Return [X, Y] of the center of cell containing provided text 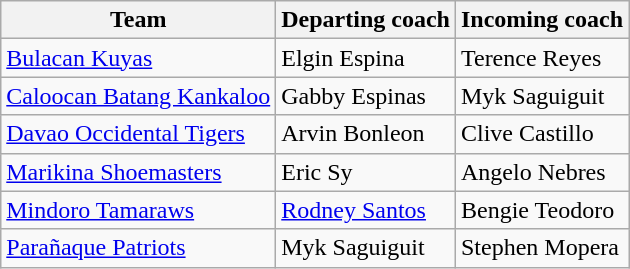
Parañaque Patriots [138, 248]
Caloocan Batang Kankaloo [138, 96]
Bulacan Kuyas [138, 58]
Davao Occidental Tigers [138, 134]
Bengie Teodoro [542, 210]
Team [138, 20]
Mindoro Tamaraws [138, 210]
Clive Castillo [542, 134]
Departing coach [366, 20]
Rodney Santos [366, 210]
Arvin Bonleon [366, 134]
Elgin Espina [366, 58]
Gabby Espinas [366, 96]
Incoming coach [542, 20]
Terence Reyes [542, 58]
Angelo Nebres [542, 172]
Eric Sy [366, 172]
Stephen Mopera [542, 248]
Marikina Shoemasters [138, 172]
